Provide the (X, Y) coordinate of the cell's center where the given text is located.  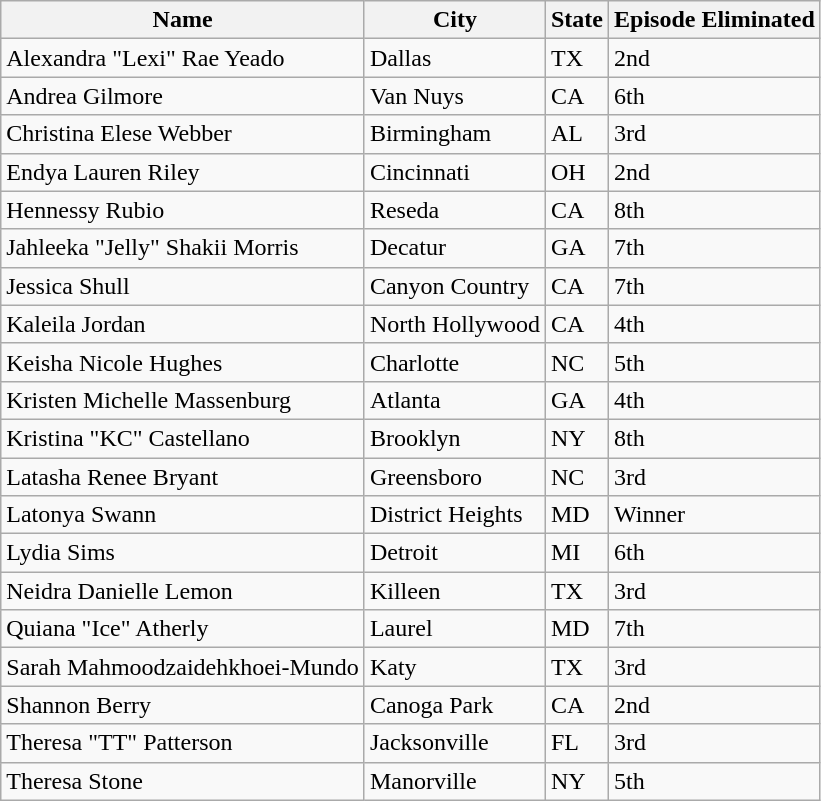
Endya Lauren Riley (183, 172)
Katy (454, 667)
Charlotte (454, 362)
Brooklyn (454, 438)
Laurel (454, 629)
Hennessy Rubio (183, 210)
Sarah Mahmoodzaidehkhoei-Mundo (183, 667)
Winner (715, 515)
Cincinnati (454, 172)
Latonya Swann (183, 515)
Decatur (454, 248)
Reseda (454, 210)
Theresa "TT" Patterson (183, 743)
Neidra Danielle Lemon (183, 591)
MI (576, 553)
OH (576, 172)
AL (576, 134)
North Hollywood (454, 324)
Detroit (454, 553)
Lydia Sims (183, 553)
Episode Eliminated (715, 20)
District Heights (454, 515)
Birmingham (454, 134)
Latasha Renee Bryant (183, 477)
Kristina "KC" Castellano (183, 438)
Alexandra "Lexi" Rae Yeado (183, 58)
Quiana "Ice" Atherly (183, 629)
Kristen Michelle Massenburg (183, 400)
Christina Elese Webber (183, 134)
Dallas (454, 58)
Manorville (454, 781)
FL (576, 743)
Andrea Gilmore (183, 96)
Canoga Park (454, 705)
Kaleila Jordan (183, 324)
Shannon Berry (183, 705)
Atlanta (454, 400)
Canyon Country (454, 286)
State (576, 20)
Greensboro (454, 477)
City (454, 20)
Theresa Stone (183, 781)
Keisha Nicole Hughes (183, 362)
Jacksonville (454, 743)
Name (183, 20)
Van Nuys (454, 96)
Jessica Shull (183, 286)
Jahleeka "Jelly" Shakii Morris (183, 248)
Killeen (454, 591)
